Determine the (X, Y) coordinate at the center of the cell enclosing the given text.  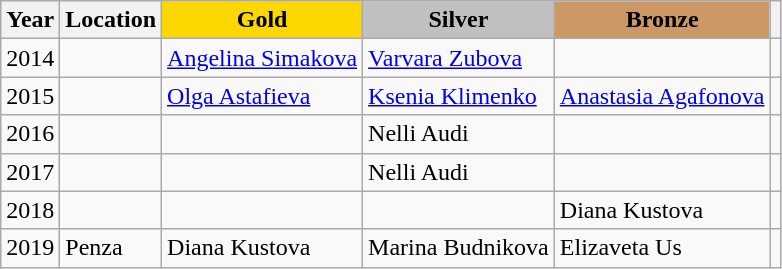
Silver (459, 20)
Year (30, 20)
2019 (30, 248)
Ksenia Klimenko (459, 96)
2016 (30, 134)
Elizaveta Us (662, 248)
Gold (262, 20)
Bronze (662, 20)
Location (111, 20)
Penza (111, 248)
2017 (30, 172)
Varvara Zubova (459, 58)
Marina Budnikova (459, 248)
Olga Astafieva (262, 96)
2015 (30, 96)
2014 (30, 58)
Anastasia Agafonova (662, 96)
Angelina Simakova (262, 58)
2018 (30, 210)
